Return (x, y) of the center of cell containing provided text 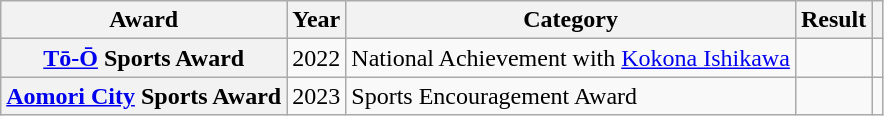
Award (144, 20)
Tō-Ō Sports Award (144, 58)
Aomori City Sports Award (144, 96)
Year (316, 20)
2022 (316, 58)
National Achievement with Kokona Ishikawa (571, 58)
Sports Encouragement Award (571, 96)
Category (571, 20)
Result (833, 20)
2023 (316, 96)
